Search for the cell housing the specified text and yield its (x, y) center coordinate. 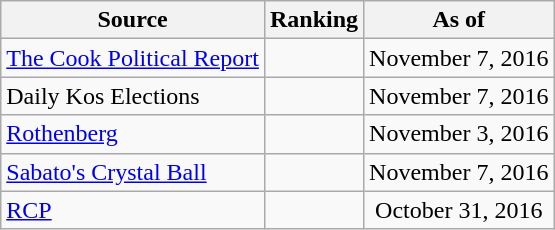
Source (133, 20)
RCP (133, 210)
The Cook Political Report (133, 58)
Ranking (314, 20)
As of (459, 20)
Sabato's Crystal Ball (133, 172)
October 31, 2016 (459, 210)
November 3, 2016 (459, 134)
Daily Kos Elections (133, 96)
Rothenberg (133, 134)
